For the text-containing cell, return its midpoint in (x, y) coordinate format. 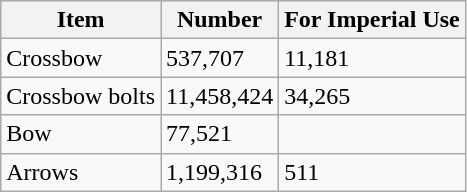
Crossbow bolts (81, 96)
Arrows (81, 172)
11,458,424 (219, 96)
Crossbow (81, 58)
34,265 (372, 96)
77,521 (219, 134)
Number (219, 20)
Item (81, 20)
1,199,316 (219, 172)
11,181 (372, 58)
For Imperial Use (372, 20)
537,707 (219, 58)
511 (372, 172)
Bow (81, 134)
